Search for the cell housing the specified text and yield its (X, Y) center coordinate. 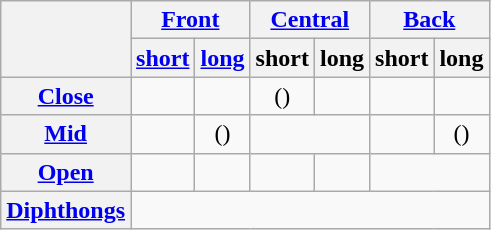
Mid (66, 134)
Back (430, 20)
Open (66, 172)
Front (190, 20)
Central (310, 20)
Diphthongs (66, 210)
Close (66, 96)
